Scan for the cell matching the given text and deliver its [X, Y] coordinate at center. 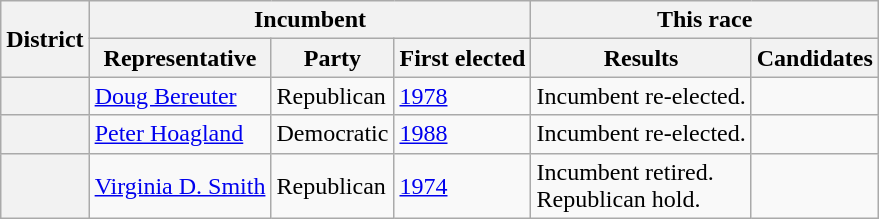
1978 [462, 96]
This race [704, 20]
Peter Hoagland [180, 134]
Doug Bereuter [180, 96]
Democratic [332, 134]
Incumbent [310, 20]
Virginia D. Smith [180, 186]
Party [332, 58]
1988 [462, 134]
District [45, 39]
Representative [180, 58]
1974 [462, 186]
First elected [462, 58]
Candidates [814, 58]
Incumbent retired.Republican hold. [641, 186]
Results [641, 58]
